Scan for the cell matching the given text and deliver its [x, y] coordinate at center. 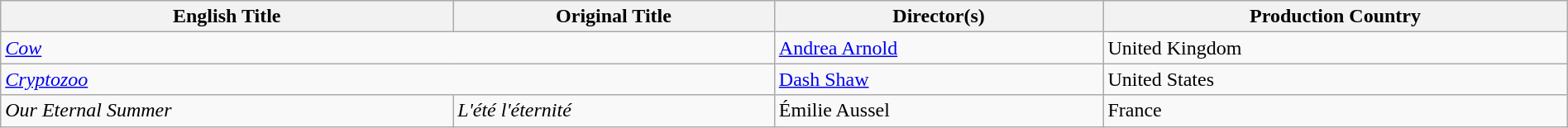
Our Eternal Summer [227, 111]
Original Title [614, 17]
Andrea Arnold [939, 48]
Cow [388, 48]
United States [1335, 79]
United Kingdom [1335, 48]
Director(s) [939, 17]
Émilie Aussel [939, 111]
Dash Shaw [939, 79]
France [1335, 111]
English Title [227, 17]
Production Country [1335, 17]
Cryptozoo [388, 79]
L'été l'éternité [614, 111]
